Search for the cell housing the specified text and yield its (x, y) center coordinate. 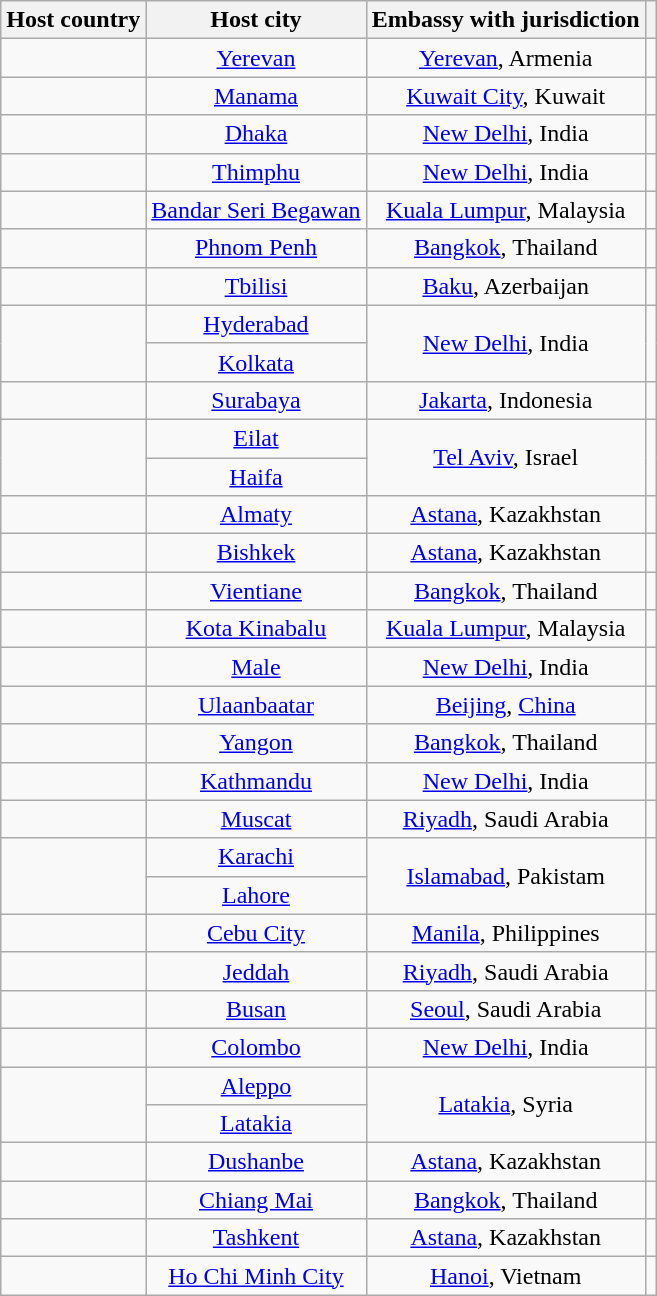
Host country (74, 20)
Surabaya (256, 400)
Bandar Seri Begawan (256, 210)
Latakia (256, 1124)
Busan (256, 1009)
Male (256, 667)
Ho Chi Minh City (256, 1276)
Eilat (256, 438)
Cebu City (256, 933)
Hanoi, Vietnam (506, 1276)
Ulaanbaatar (256, 705)
Manama (256, 96)
Tbilisi (256, 286)
Baku, Azerbaijan (506, 286)
Bishkek (256, 553)
Hyderabad (256, 324)
Colombo (256, 1047)
Vientiane (256, 591)
Tel Aviv, Israel (506, 457)
Beijing, China (506, 705)
Jeddah (256, 971)
Chiang Mai (256, 1200)
Host city (256, 20)
Seoul, Saudi Arabia (506, 1009)
Karachi (256, 857)
Latakia, Syria (506, 1104)
Dhaka (256, 134)
Manila, Philippines (506, 933)
Embassy with jurisdiction (506, 20)
Yerevan, Armenia (506, 58)
Lahore (256, 895)
Islamabad, Pakistam (506, 876)
Yerevan (256, 58)
Haifa (256, 477)
Aleppo (256, 1085)
Thimphu (256, 172)
Dushanbe (256, 1162)
Kathmandu (256, 781)
Almaty (256, 515)
Tashkent (256, 1238)
Jakarta, Indonesia (506, 400)
Yangon (256, 743)
Kota Kinabalu (256, 629)
Muscat (256, 819)
Kolkata (256, 362)
Kuwait City, Kuwait (506, 96)
Phnom Penh (256, 248)
